Identify which cell holds the provided text, then report its (X, Y) central coordinate. 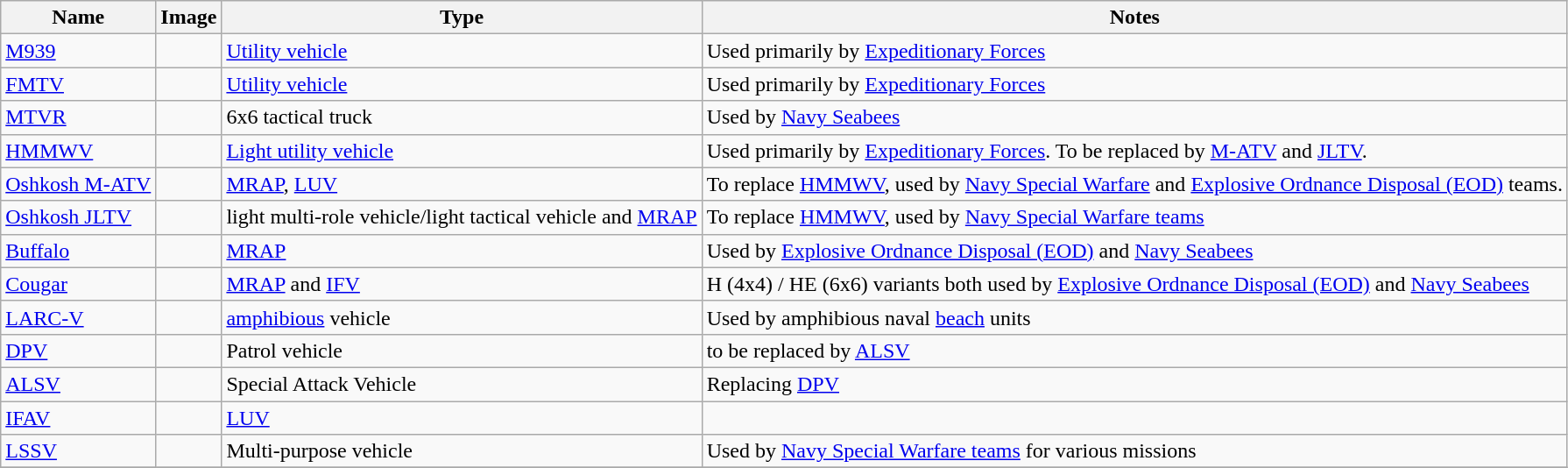
DPV (79, 351)
LARC-V (79, 317)
Used by Navy Special Warfare teams for various missions (1134, 451)
Buffalo (79, 251)
To replace HMMWV, used by Navy Special Warfare teams (1134, 217)
FMTV (79, 84)
HMMWV (79, 151)
Oshkosh JLTV (79, 217)
light multi-role vehicle/light tactical vehicle and MRAP (462, 217)
H (4x4) / HE (6x6) variants both used by Explosive Ordnance Disposal (EOD) and Navy Seabees (1134, 284)
Type (462, 18)
MRAP (462, 251)
To replace HMMWV, used by Navy Special Warfare and Explosive Ordnance Disposal (EOD) teams. (1134, 184)
6x6 tactical truck (462, 117)
MTVR (79, 117)
IFAV (79, 418)
to be replaced by ALSV (1134, 351)
Special Attack Vehicle (462, 384)
LSSV (79, 451)
Light utility vehicle (462, 151)
LUV (462, 418)
Used by Navy Seabees (1134, 117)
M939 (79, 51)
MRAP and IFV (462, 284)
amphibious vehicle (462, 317)
Used by amphibious naval beach units (1134, 317)
Patrol vehicle (462, 351)
ALSV (79, 384)
MRAP, LUV (462, 184)
Oshkosh M-ATV (79, 184)
Cougar (79, 284)
Image (189, 18)
Name (79, 18)
Multi-purpose vehicle (462, 451)
Replacing DPV (1134, 384)
Used by Explosive Ordnance Disposal (EOD) and Navy Seabees (1134, 251)
Notes (1134, 18)
Used primarily by Expeditionary Forces. To be replaced by M-ATV and JLTV. (1134, 151)
